From the cell containing the given text, extract its center point as (X, Y) coordinate. 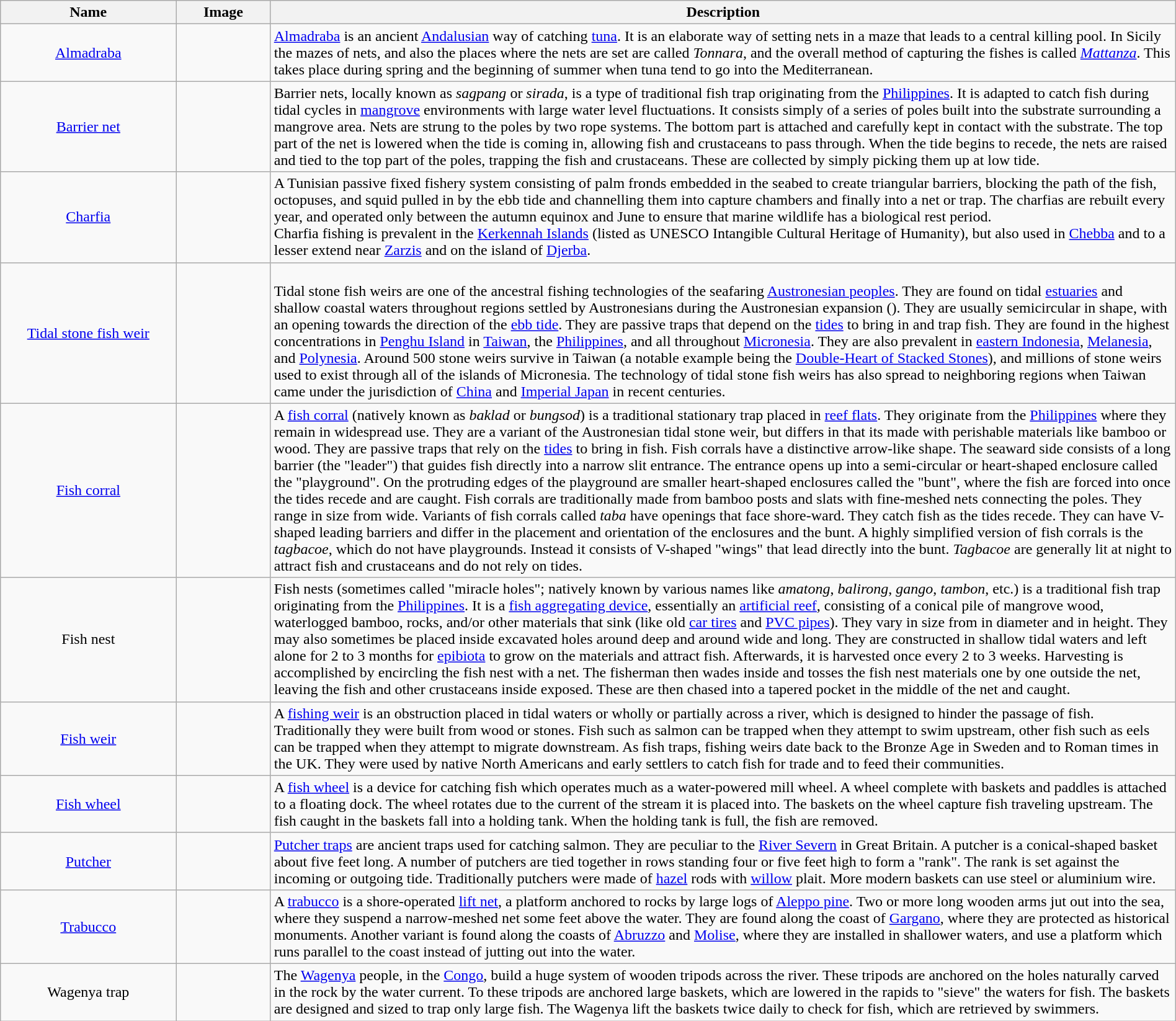
Fish nest (88, 640)
Description (723, 12)
Trabucco (88, 927)
Name (88, 12)
Putcher (88, 861)
Fish weir (88, 738)
Tidal stone fish weir (88, 332)
Fish wheel (88, 804)
Wagenya trap (88, 992)
Charfia (88, 217)
Image (223, 12)
Almadraba (88, 53)
Fish corral (88, 490)
Barrier net (88, 127)
